From the cell containing the given text, extract its center point as [x, y] coordinate. 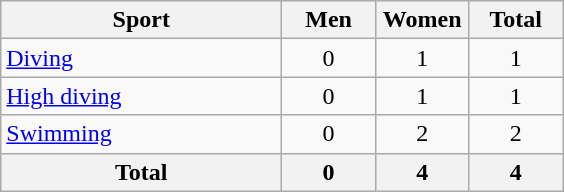
High diving [142, 96]
Sport [142, 20]
Diving [142, 58]
Women [422, 20]
Men [329, 20]
Swimming [142, 134]
